From the cell containing the given text, extract its center point as (X, Y) coordinate. 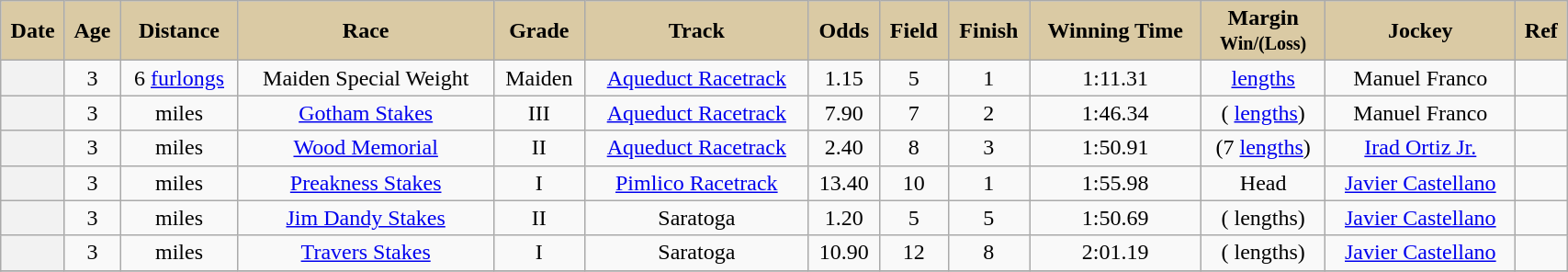
10 (914, 183)
Head (1264, 183)
Wood Memorial (366, 148)
lengths (1264, 78)
Jockey (1420, 31)
1:11.31 (1115, 78)
Ref (1541, 31)
12 (914, 253)
Winning Time (1115, 31)
Gotham Stakes (366, 113)
10.90 (844, 253)
2:01.19 (1115, 253)
Field (914, 31)
1.20 (844, 218)
6 furlongs (180, 78)
Distance (180, 31)
Pimlico Racetrack (696, 183)
Grade (539, 31)
III (539, 113)
Age (92, 31)
Race (366, 31)
1:46.34 (1115, 113)
Maiden (539, 78)
1:55.98 (1115, 183)
Jim Dandy Stakes (366, 218)
Date (33, 31)
1:50.69 (1115, 218)
Maiden Special Weight (366, 78)
MarginWin/(Loss) (1264, 31)
7.90 (844, 113)
7 (914, 113)
13.40 (844, 183)
2 (988, 113)
Odds (844, 31)
Track (696, 31)
Travers Stakes (366, 253)
2.40 (844, 148)
1.15 (844, 78)
1:50.91 (1115, 148)
Preakness Stakes (366, 183)
Irad Ortiz Jr. (1420, 148)
(7 lengths) (1264, 148)
Finish (988, 31)
